Pinpoint the cell where the given text exists, returning its (X, Y) midpoint coordinate. 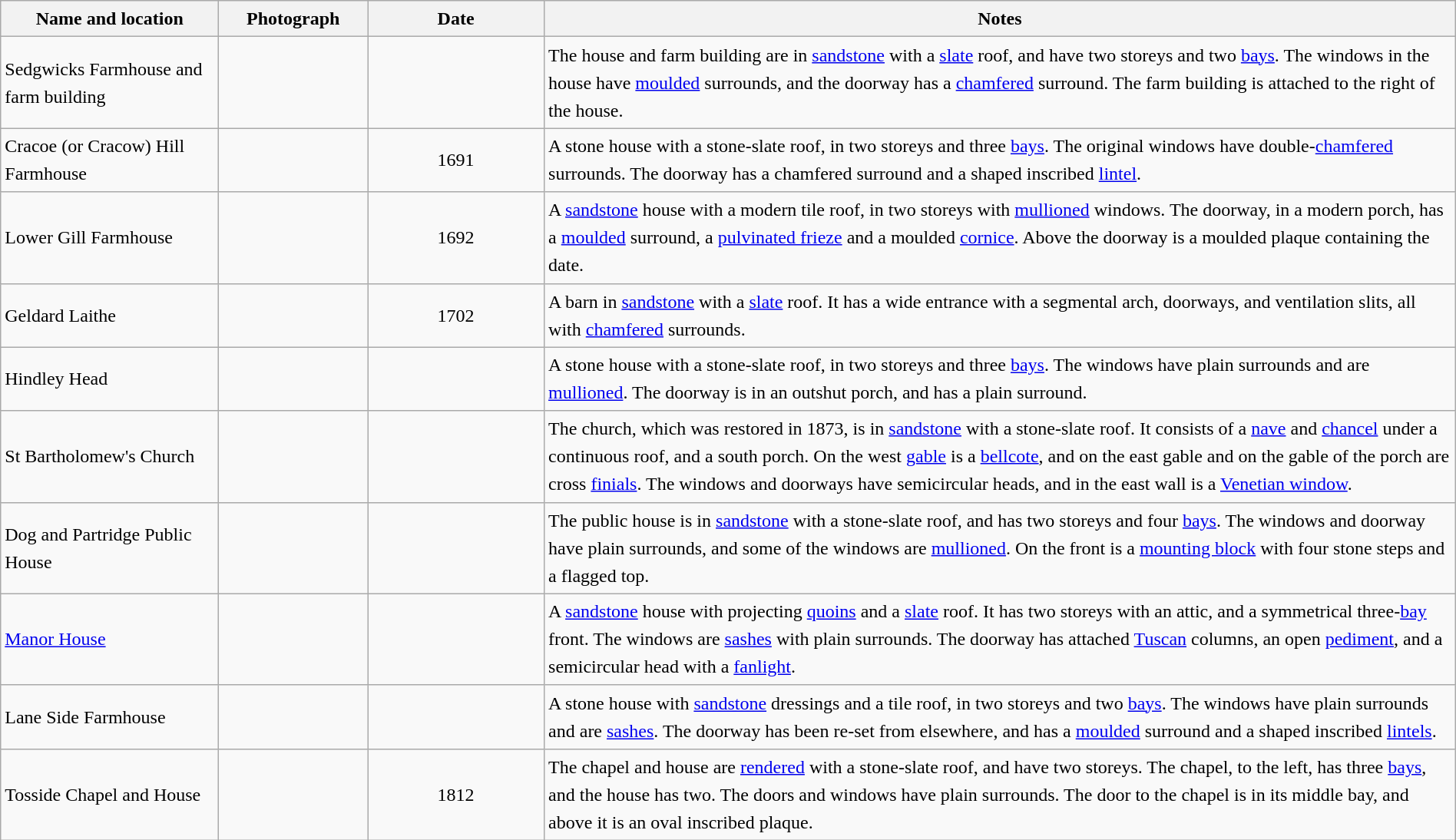
A barn in sandstone with a slate roof. It has a wide entrance with a segmental arch, doorways, and ventilation slits, all with chamfered surrounds. (1000, 315)
Sedgwicks Farmhouse and farm building (110, 83)
1691 (456, 160)
Lower Gill Farmhouse (110, 238)
1702 (456, 315)
Tosside Chapel and House (110, 794)
Hindley Head (110, 379)
Notes (1000, 18)
Cracoe (or Cracow) Hill Farmhouse (110, 160)
Name and location (110, 18)
Photograph (293, 18)
St Bartholomew's Church (110, 456)
Geldard Laithe (110, 315)
1812 (456, 794)
Lane Side Farmhouse (110, 717)
1692 (456, 238)
Dog and Partridge Public House (110, 548)
Manor House (110, 639)
Date (456, 18)
